Provide the [x, y] coordinate of the cell's center where the given text is located.  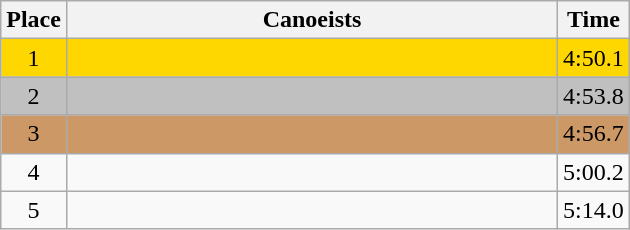
Canoeists [312, 20]
5:14.0 [594, 210]
1 [34, 58]
5:00.2 [594, 172]
4 [34, 172]
Place [34, 20]
4:56.7 [594, 134]
Time [594, 20]
3 [34, 134]
5 [34, 210]
4:50.1 [594, 58]
4:53.8 [594, 96]
2 [34, 96]
